Capture the cell that displays the provided text and extract its [X, Y] central coordinate. 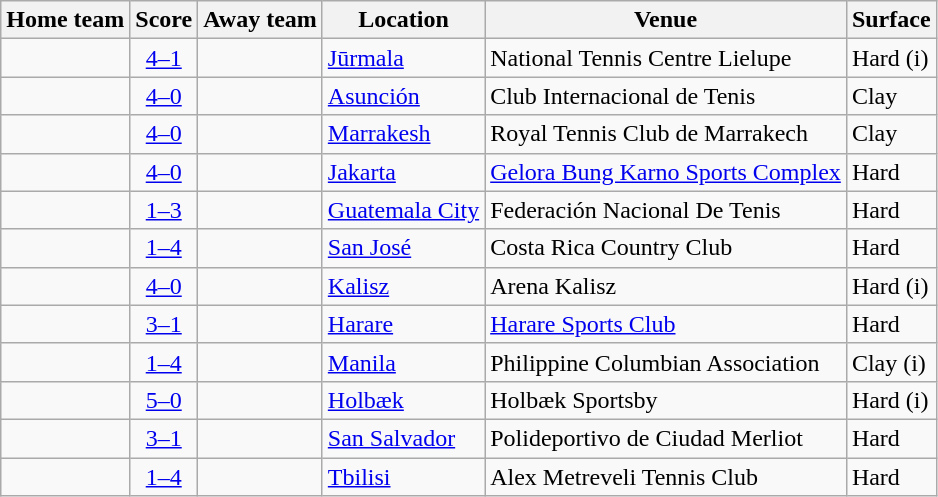
Venue [666, 20]
San Salvador [403, 438]
Gelora Bung Karno Sports Complex [666, 172]
Polideportivo de Ciudad Merliot [666, 438]
5–0 [164, 400]
Tbilisi [403, 477]
Score [164, 20]
Surface [891, 20]
Manila [403, 362]
Club Internacional de Tenis [666, 96]
Guatemala City [403, 210]
Kalisz [403, 286]
Away team [260, 20]
Jūrmala [403, 58]
Holbæk Sportsby [666, 400]
San José [403, 248]
Home team [66, 20]
Harare [403, 324]
National Tennis Centre Lielupe [666, 58]
1–3 [164, 210]
Arena Kalisz [666, 286]
Philippine Columbian Association [666, 362]
Royal Tennis Club de Marrakech [666, 134]
Harare Sports Club [666, 324]
Holbæk [403, 400]
Alex Metreveli Tennis Club [666, 477]
Clay (i) [891, 362]
Costa Rica Country Club [666, 248]
Jakarta [403, 172]
Asunción [403, 96]
Federación Nacional De Tenis [666, 210]
4–1 [164, 58]
Location [403, 20]
Marrakesh [403, 134]
